Return the (X, Y) coordinate for the center point of the cell that contains the specified text.  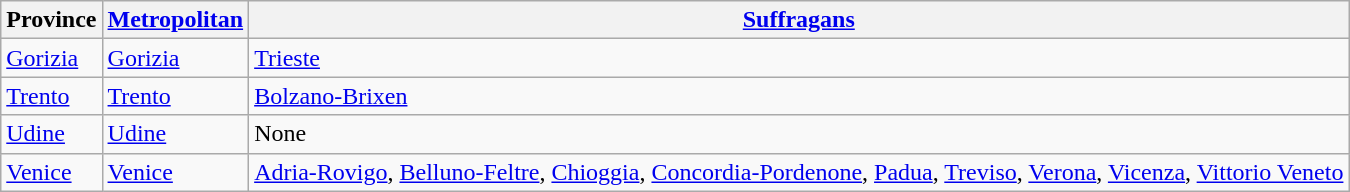
Trieste (799, 58)
Adria-Rovigo, Belluno-Feltre, Chioggia, Concordia-Pordenone, Padua, Treviso, Verona, Vicenza, Vittorio Veneto (799, 172)
None (799, 134)
Suffragans (799, 20)
Province (52, 20)
Bolzano-Brixen (799, 96)
Metropolitan (176, 20)
